Pinpoint the cell where the given text exists, returning its (X, Y) midpoint coordinate. 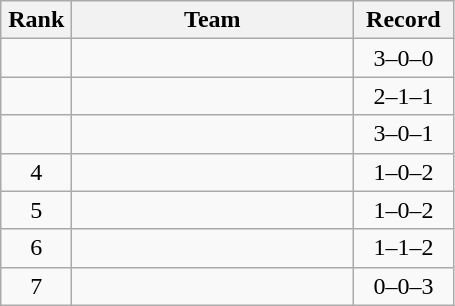
5 (36, 210)
Rank (36, 20)
3–0–0 (404, 58)
Team (212, 20)
Record (404, 20)
2–1–1 (404, 96)
4 (36, 172)
7 (36, 286)
0–0–3 (404, 286)
3–0–1 (404, 134)
6 (36, 248)
1–1–2 (404, 248)
